Extract the (X, Y) coordinate from the center of the cell holding the provided text.  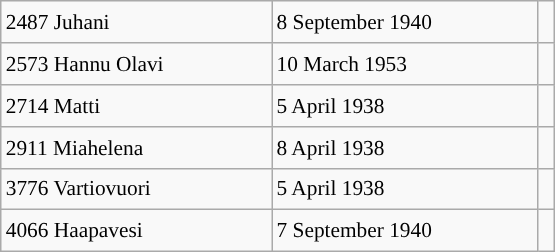
2911 Miahelena (136, 147)
2573 Hannu Olavi (136, 64)
7 September 1940 (406, 231)
2714 Matti (136, 106)
4066 Haapavesi (136, 231)
8 April 1938 (406, 147)
2487 Juhani (136, 22)
8 September 1940 (406, 22)
3776 Vartiovuori (136, 189)
10 March 1953 (406, 64)
